For the text-containing cell, return its midpoint in [X, Y] coordinate format. 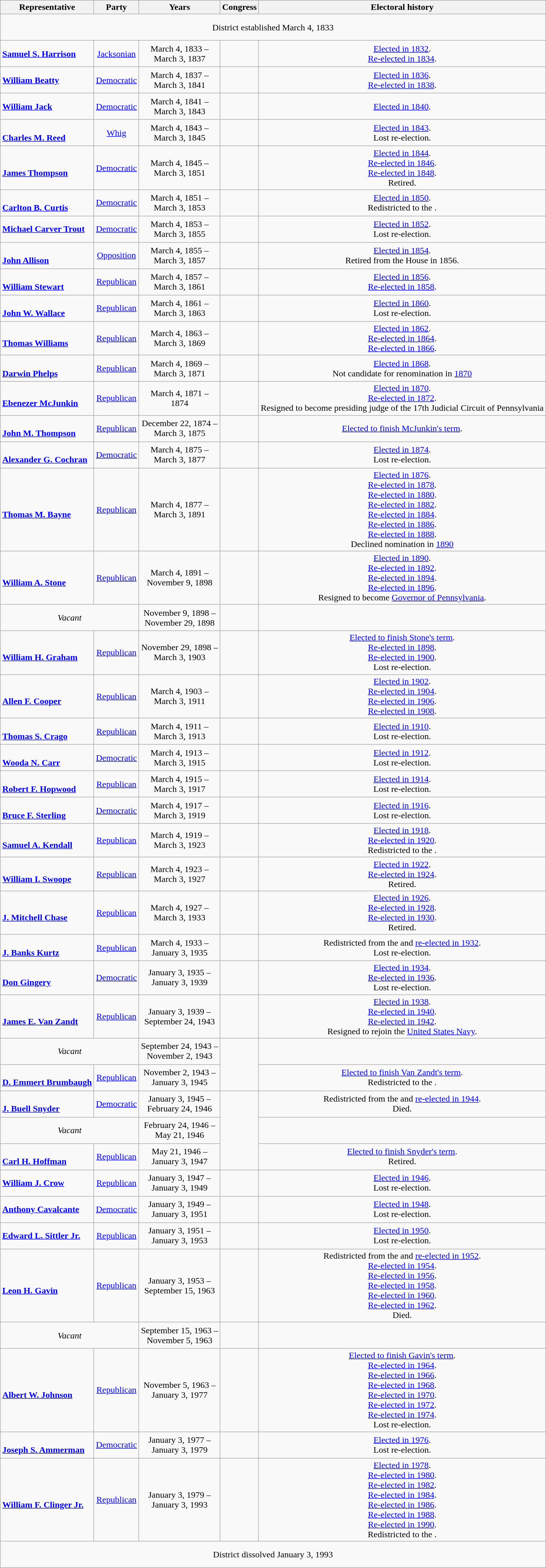
Elected in 1874.Lost re-election. [402, 455]
March 4, 1845 –March 3, 1851 [179, 168]
January 3, 1953 –September 15, 1963 [179, 1286]
March 4, 1837 –March 3, 1841 [179, 80]
Elected in 1854.Retired from the House in 1856. [402, 256]
Allen F. Cooper [47, 696]
January 3, 1949 –January 3, 1951 [179, 1210]
March 4, 1855 –March 3, 1857 [179, 256]
November 5, 1963 –January 3, 1977 [179, 1390]
January 3, 1939 –September 24, 1943 [179, 1016]
Darwin Phelps [47, 368]
Redistricted from the and re-elected in 1944. Died. [402, 1104]
Bruce F. Sterling [47, 810]
March 4, 1891 –November 9, 1898 [179, 578]
March 4, 1877 –March 3, 1891 [179, 510]
March 4, 1913 –March 3, 1915 [179, 757]
Elected in 1926.Re-elected in 1928.Re-elected in 1930.Retired. [402, 912]
March 4, 1833 –March 3, 1837 [179, 54]
Elected in 1914.Lost re-election. [402, 784]
Elected in 1948.Lost re-election. [402, 1210]
March 4, 1863 –March 3, 1869 [179, 338]
March 4, 1857 –March 3, 1861 [179, 282]
Thomas Williams [47, 338]
Samuel A. Kendall [47, 840]
November 9, 1898 –November 29, 1898 [179, 618]
Elected in 1852.Lost re-election. [402, 229]
Elected to finish McJunkin's term. [402, 428]
Elected in 1976.Lost re-election. [402, 1445]
May 21, 1946 –January 3, 1947 [179, 1157]
September 15, 1963 –November 5, 1963 [179, 1336]
February 24, 1946 –May 21, 1946 [179, 1131]
James E. Van Zandt [47, 1016]
Electoral history [402, 7]
March 4, 1843 –March 3, 1845 [179, 133]
Elected in 1856.Re-elected in 1858. [402, 282]
Elected in 1860.Lost re-election. [402, 308]
March 4, 1911 –March 3, 1913 [179, 731]
January 3, 1947 –January 3, 1949 [179, 1183]
March 4, 1917 –March 3, 1919 [179, 810]
January 3, 1951 –January 3, 1953 [179, 1236]
Elected in 1832.Re-elected in 1834. [402, 54]
Alexander G. Cochran [47, 455]
District dissolved January 3, 1993 [273, 1554]
Whig [116, 133]
J. Mitchell Chase [47, 912]
Years [179, 7]
William J. Crow [47, 1183]
Carl H. Hoffman [47, 1157]
Ebenezer McJunkin [47, 398]
District established March 4, 1833 [273, 27]
Elected in 1934.Re-elected in 1936.Lost re-election. [402, 977]
March 4, 1871 –1874 [179, 398]
March 4, 1915 –March 3, 1917 [179, 784]
Jacksonian [116, 54]
Elected to finish Stone's term.Re-elected in 1898.Re-elected in 1900.Lost re-election. [402, 652]
William A. Stone [47, 578]
Thomas M. Bayne [47, 510]
March 4, 1875 –March 3, 1877 [179, 455]
Elected in 1946.Lost re-election. [402, 1183]
Elected in 1844.Re-elected in 1846.Re-elected in 1848.Retired. [402, 168]
March 4, 1851 –March 3, 1853 [179, 203]
Thomas S. Crago [47, 731]
January 3, 1977 –January 3, 1979 [179, 1445]
Robert F. Hopwood [47, 784]
William H. Graham [47, 652]
Anthony Cavalcante [47, 1210]
March 4, 1933 –January 3, 1935 [179, 947]
March 4, 1923 –March 3, 1927 [179, 874]
Elected in 1850.Redistricted to the . [402, 203]
Elected in 1912.Lost re-election. [402, 757]
March 4, 1919 –March 3, 1923 [179, 840]
Elected in 1840. [402, 107]
Elected in 1862.Re-elected in 1864.Re-elected in 1866. [402, 338]
James Thompson [47, 168]
John M. Thompson [47, 428]
Elected in 1938.Re-elected in 1940.Re-elected in 1942.Resigned to rejoin the United States Navy. [402, 1016]
Wooda N. Carr [47, 757]
March 4, 1841 –March 3, 1843 [179, 107]
Elected in 1910.Lost re-election. [402, 731]
March 4, 1927 –March 3, 1933 [179, 912]
Edward L. Sittler Jr. [47, 1236]
Elected in 1870.Re-elected in 1872.Resigned to become presiding judge of the 17th Judicial Circuit of Pennsylvania [402, 398]
March 4, 1861 –March 3, 1863 [179, 308]
March 4, 1869 –March 3, 1871 [179, 368]
Albert W. Johnson [47, 1390]
Elected in 1836.Re-elected in 1838. [402, 80]
Opposition [116, 256]
December 22, 1874 –March 3, 1875 [179, 428]
Carlton B. Curtis [47, 203]
Joseph S. Ammerman [47, 1445]
Samuel S. Harrison [47, 54]
Elected to finish Snyder's term.Retired. [402, 1157]
William Jack [47, 107]
November 2, 1943 –January 3, 1945 [179, 1078]
William Stewart [47, 282]
January 3, 1979 –January 3, 1993 [179, 1500]
Don Gingery [47, 977]
D. Emmert Brumbaugh [47, 1078]
January 3, 1945 –February 24, 1946 [179, 1104]
William I. Swoope [47, 874]
Elected in 1902.Re-elected in 1904.Re-elected in 1906.Re-elected in 1908. [402, 696]
Michael Carver Trout [47, 229]
J. Buell Snyder [47, 1104]
Elected in 1843.Lost re-election. [402, 133]
September 24, 1943 –November 2, 1943 [179, 1051]
William Beatty [47, 80]
Elected in 1868.Not candidate for renomination in 1870 [402, 368]
March 4, 1853 –March 3, 1855 [179, 229]
Redistricted from the and re-elected in 1952.Re-elected in 1954.Re-elected in 1956.Re-elected in 1958.Re-elected in 1960.Re-elected in 1962.Died. [402, 1286]
Party [116, 7]
Elected to finish Van Zandt's term.Redistricted to the . [402, 1078]
J. Banks Kurtz [47, 947]
Representative [47, 7]
January 3, 1935 –January 3, 1939 [179, 977]
John Allison [47, 256]
Redistricted from the and re-elected in 1932.Lost re-election. [402, 947]
Elected in 1950.Lost re-election. [402, 1236]
Congress [239, 7]
William F. Clinger Jr. [47, 1500]
November 29, 1898 –March 3, 1903 [179, 652]
Charles M. Reed [47, 133]
Leon H. Gavin [47, 1286]
Elected in 1922.Re-elected in 1924.Retired. [402, 874]
Elected in 1918.Re-elected in 1920.Redistricted to the . [402, 840]
March 4, 1903 –March 3, 1911 [179, 696]
John W. Wallace [47, 308]
Elected in 1890.Re-elected in 1892.Re-elected in 1894.Re-elected in 1896.Resigned to become Governor of Pennsylvania. [402, 578]
Elected in 1916.Lost re-election. [402, 810]
